Provide the [x, y] coordinate of the cell's center where the given text is located.  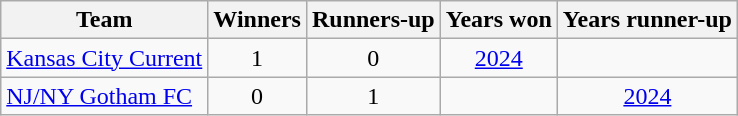
Years won [498, 20]
Team [104, 20]
Winners [258, 20]
Kansas City Current [104, 58]
Years runner-up [647, 20]
NJ/NY Gotham FC [104, 96]
Runners-up [373, 20]
